Search for the cell housing the specified text and yield its [X, Y] center coordinate. 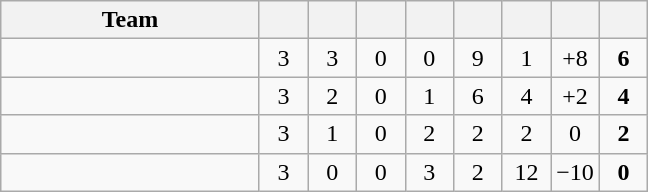
+2 [576, 96]
−10 [576, 172]
Team [130, 20]
+8 [576, 58]
9 [478, 58]
12 [526, 172]
